Search for the cell housing the specified text and yield its [x, y] center coordinate. 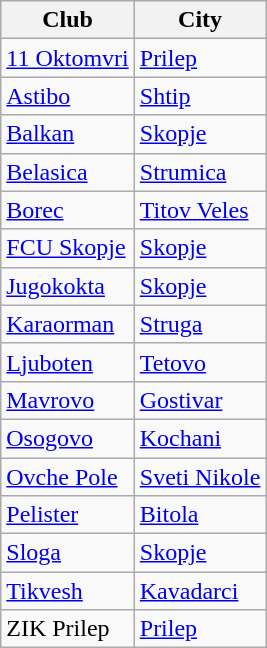
Titov Veles [200, 210]
11 Oktomvri [68, 58]
FCU Skopje [68, 248]
Club [68, 20]
ZIK Prilep [68, 629]
Bitola [200, 515]
Balkan [68, 134]
Sloga [68, 553]
Belasica [68, 172]
Borec [68, 210]
Osogovo [68, 438]
Astibo [68, 96]
Kavadarci [200, 591]
Pelister [68, 515]
Tetovo [200, 362]
Gostivar [200, 400]
Kochani [200, 438]
Karaorman [68, 324]
Ljuboten [68, 362]
Strumica [200, 172]
Tikvesh [68, 591]
Jugokokta [68, 286]
Shtip [200, 96]
Mavrovo [68, 400]
Ovche Pole [68, 477]
Struga [200, 324]
City [200, 20]
Sveti Nikole [200, 477]
